For the text-containing cell, return its midpoint in [X, Y] coordinate format. 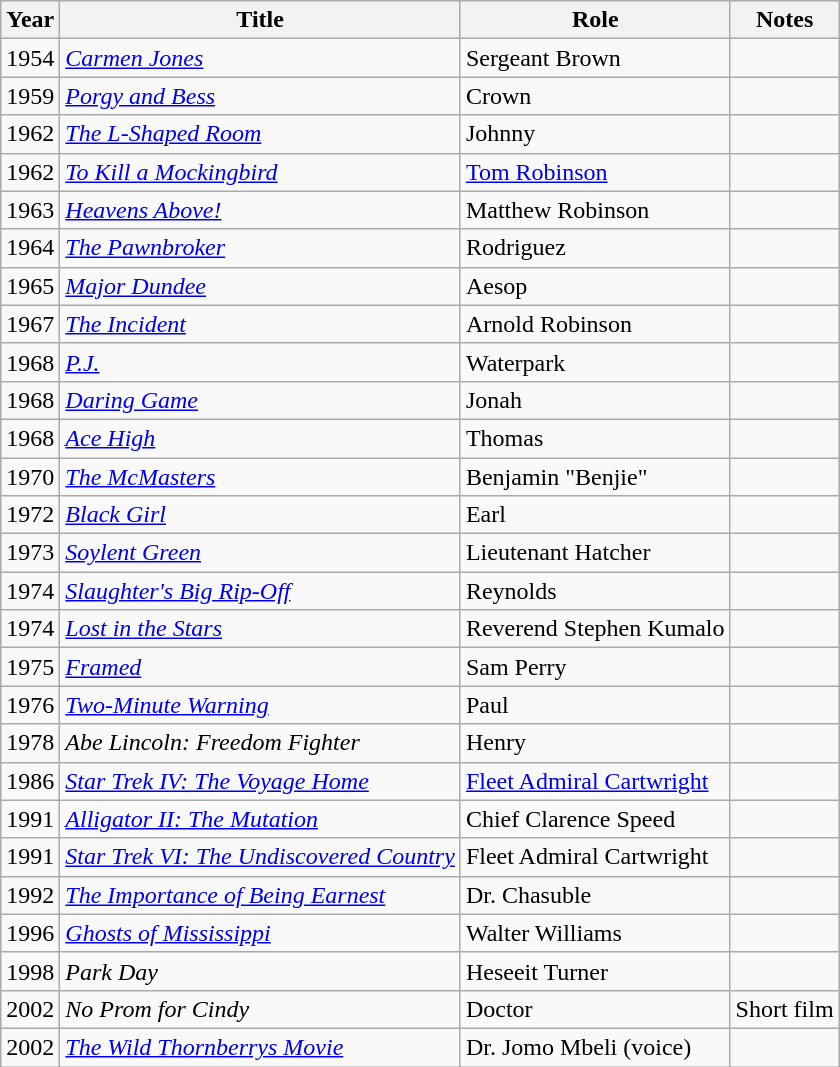
The Pawnbroker [260, 248]
Heseeit Turner [595, 971]
Johnny [595, 134]
1976 [30, 705]
Notes [784, 20]
Framed [260, 667]
Dr. Jomo Mbeli (voice) [595, 1047]
Star Trek IV: The Voyage Home [260, 781]
1965 [30, 286]
Soylent Green [260, 553]
Benjamin "Benjie" [595, 477]
Jonah [595, 400]
1998 [30, 971]
Alligator II: The Mutation [260, 819]
Porgy and Bess [260, 96]
Arnold Robinson [595, 324]
Reynolds [595, 591]
Henry [595, 743]
1986 [30, 781]
Chief Clarence Speed [595, 819]
Title [260, 20]
1975 [30, 667]
Crown [595, 96]
Matthew Robinson [595, 210]
The L-Shaped Room [260, 134]
Earl [595, 515]
Major Dundee [260, 286]
1978 [30, 743]
Doctor [595, 1009]
Star Trek VI: The Undiscovered Country [260, 857]
1972 [30, 515]
Waterpark [595, 362]
Park Day [260, 971]
Carmen Jones [260, 58]
1992 [30, 895]
Reverend Stephen Kumalo [595, 629]
1963 [30, 210]
Thomas [595, 438]
To Kill a Mockingbird [260, 172]
Dr. Chasuble [595, 895]
Sam Perry [595, 667]
The Incident [260, 324]
Walter Williams [595, 933]
Short film [784, 1009]
The Importance of Being Earnest [260, 895]
Abe Lincoln: Freedom Fighter [260, 743]
P.J. [260, 362]
Ace High [260, 438]
Lost in the Stars [260, 629]
1996 [30, 933]
1973 [30, 553]
Two-Minute Warning [260, 705]
Year [30, 20]
Heavens Above! [260, 210]
Daring Game [260, 400]
1964 [30, 248]
Aesop [595, 286]
Paul [595, 705]
Rodriguez [595, 248]
The Wild Thornberrys Movie [260, 1047]
Sergeant Brown [595, 58]
Tom Robinson [595, 172]
1970 [30, 477]
Lieutenant Hatcher [595, 553]
The McMasters [260, 477]
Slaughter's Big Rip-Off [260, 591]
Ghosts of Mississippi [260, 933]
Role [595, 20]
1959 [30, 96]
No Prom for Cindy [260, 1009]
1954 [30, 58]
1967 [30, 324]
Black Girl [260, 515]
